Detect which cell encompasses the target text, then output its (X, Y) center coordinate. 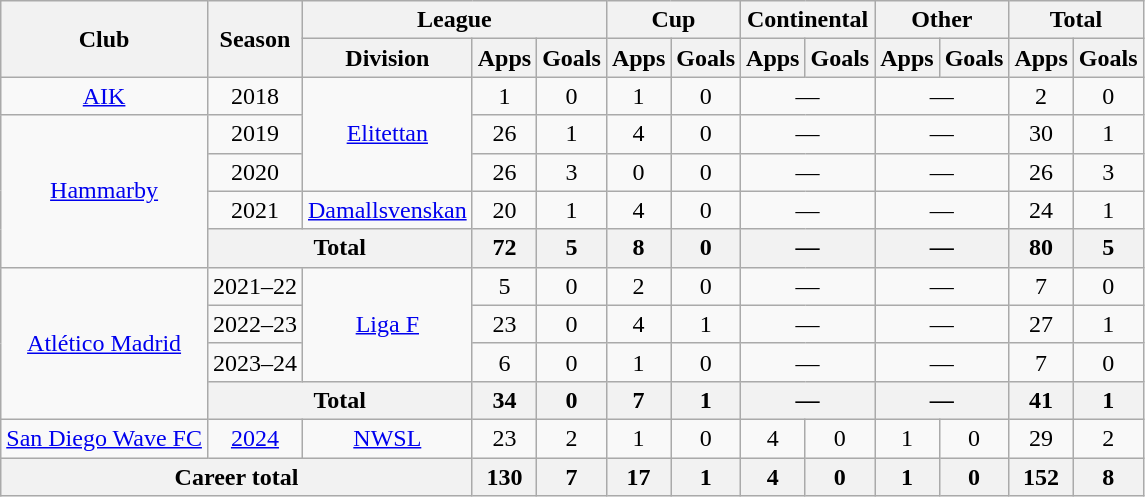
San Diego Wave FC (104, 438)
NWSL (387, 438)
2018 (254, 96)
Club (104, 39)
Division (387, 58)
34 (504, 400)
41 (1041, 400)
2020 (254, 172)
72 (504, 248)
AIK (104, 96)
152 (1041, 477)
Other (942, 20)
Damallsvenskan (387, 210)
Liga F (387, 324)
Elitettan (387, 134)
27 (1041, 324)
Hammarby (104, 191)
130 (504, 477)
Cup (673, 20)
29 (1041, 438)
2021–22 (254, 286)
2019 (254, 134)
Career total (236, 477)
Atlético Madrid (104, 343)
League (454, 20)
2022–23 (254, 324)
2021 (254, 210)
2023–24 (254, 362)
17 (638, 477)
Season (254, 39)
20 (504, 210)
30 (1041, 134)
Continental (808, 20)
24 (1041, 210)
80 (1041, 248)
6 (504, 362)
2024 (254, 438)
